Pinpoint the cell where the given text exists, returning its [X, Y] midpoint coordinate. 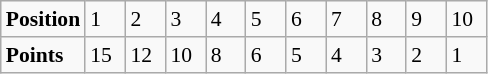
15 [105, 55]
Points [43, 55]
12 [145, 55]
Position [43, 19]
9 [426, 19]
7 [346, 19]
